Locate the cell with the specified text and output its (X, Y) center coordinate. 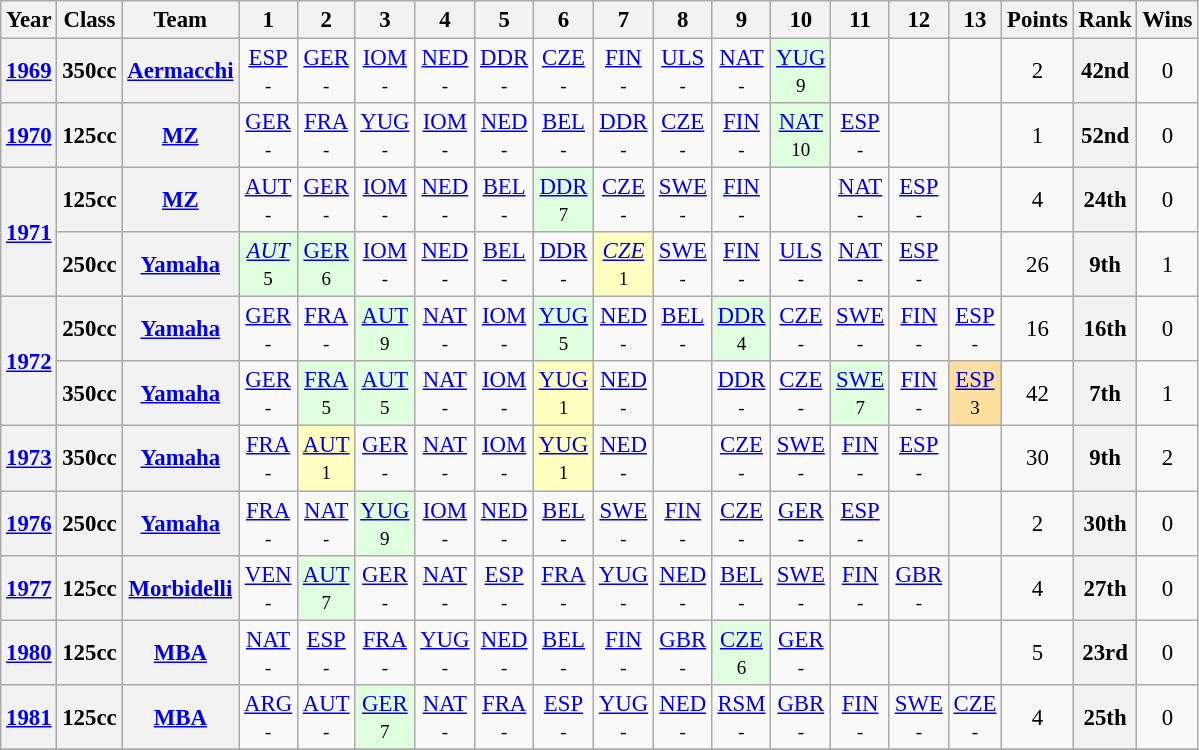
24th (1105, 200)
1969 (29, 72)
ARG- (268, 716)
30th (1105, 524)
GER6 (326, 264)
25th (1105, 716)
10 (801, 20)
VEN- (268, 588)
3 (385, 20)
Points (1038, 20)
30 (1038, 458)
Rank (1105, 20)
CZE6 (742, 652)
1972 (29, 362)
FRA5 (326, 394)
16th (1105, 330)
52nd (1105, 136)
9 (742, 20)
42 (1038, 394)
13 (975, 20)
7 (623, 20)
1976 (29, 524)
AUT1 (326, 458)
16 (1038, 330)
Morbidelli (180, 588)
27th (1105, 588)
Team (180, 20)
ESP3 (975, 394)
RSM- (742, 716)
1970 (29, 136)
1977 (29, 588)
1981 (29, 716)
8 (682, 20)
NAT10 (801, 136)
Year (29, 20)
1973 (29, 458)
GER7 (385, 716)
DDR7 (564, 200)
Wins (1168, 20)
23rd (1105, 652)
6 (564, 20)
CZE1 (623, 264)
1980 (29, 652)
Class (90, 20)
DDR4 (742, 330)
Aermacchi (180, 72)
AUT7 (326, 588)
12 (918, 20)
1971 (29, 232)
42nd (1105, 72)
AUT9 (385, 330)
26 (1038, 264)
SWE7 (860, 394)
7th (1105, 394)
11 (860, 20)
YUG5 (564, 330)
